Detect which cell encompasses the target text, then output its [X, Y] center coordinate. 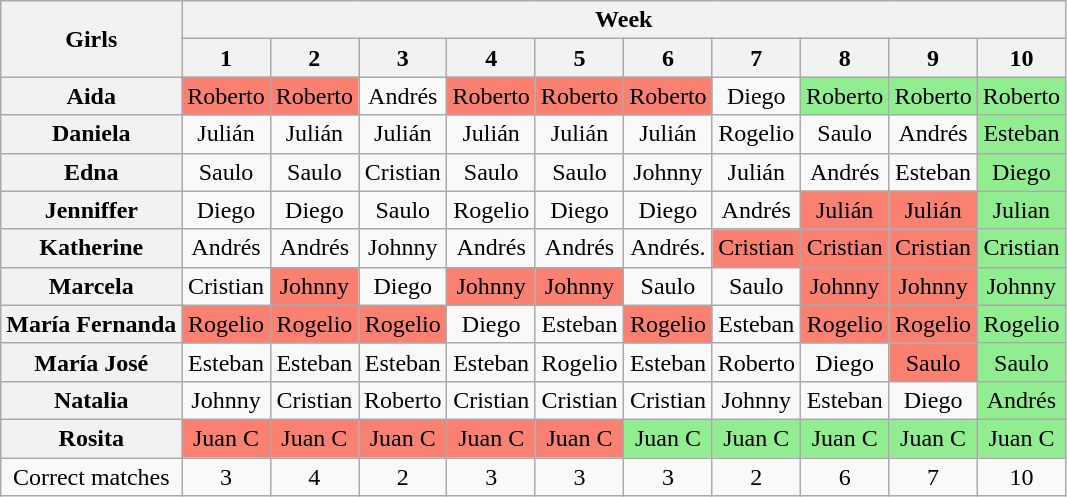
Jenniffer [92, 210]
9 [933, 58]
Julian [1021, 210]
Rosita [92, 438]
5 [579, 58]
Girls [92, 39]
María Fernanda [92, 324]
Edna [92, 172]
Marcela [92, 286]
8 [844, 58]
Correct matches [92, 477]
Katherine [92, 248]
Daniela [92, 134]
Week [624, 20]
María José [92, 362]
Andrés. [668, 248]
1 [226, 58]
Natalia [92, 400]
Aida [92, 96]
